Locate the cell with the specified text and output its (X, Y) center coordinate. 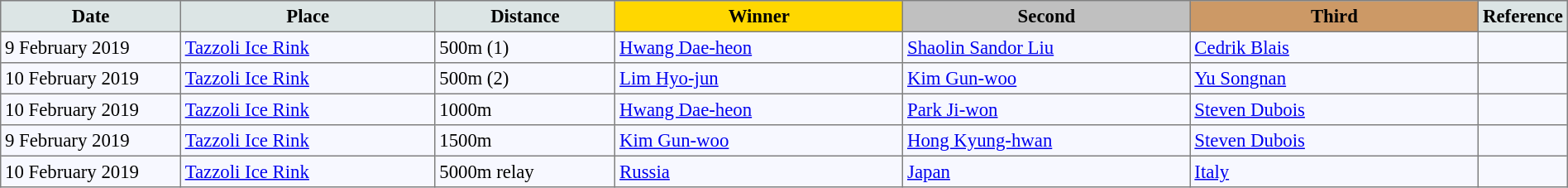
Yu Songnan (1335, 79)
Lim Hyo-jun (759, 79)
Shaolin Sandor Liu (1047, 47)
Park Ji-won (1047, 109)
Japan (1047, 171)
Place (308, 17)
Third (1335, 17)
Italy (1335, 171)
500m (1) (525, 47)
Reference (1523, 17)
Date (91, 17)
Winner (759, 17)
Russia (759, 171)
500m (2) (525, 79)
1500m (525, 141)
1000m (525, 109)
Second (1047, 17)
Cedrik Blais (1335, 47)
Distance (525, 17)
5000m relay (525, 171)
Hong Kyung-hwan (1047, 141)
